Determine the (x, y) coordinate at the center of the cell enclosing the given text.  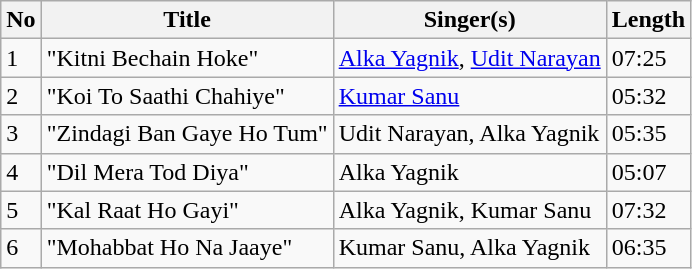
05:35 (648, 134)
07:32 (648, 210)
Kumar Sanu (470, 96)
Alka Yagnik (470, 172)
Singer(s) (470, 20)
Title (187, 20)
05:32 (648, 96)
2 (21, 96)
"Dil Mera Tod Diya" (187, 172)
05:07 (648, 172)
Kumar Sanu, Alka Yagnik (470, 248)
"Kitni Bechain Hoke" (187, 58)
No (21, 20)
Alka Yagnik, Udit Narayan (470, 58)
3 (21, 134)
5 (21, 210)
06:35 (648, 248)
"Koi To Saathi Chahiye" (187, 96)
1 (21, 58)
Udit Narayan, Alka Yagnik (470, 134)
4 (21, 172)
07:25 (648, 58)
Length (648, 20)
Alka Yagnik, Kumar Sanu (470, 210)
"Mohabbat Ho Na Jaaye" (187, 248)
6 (21, 248)
"Zindagi Ban Gaye Ho Tum" (187, 134)
"Kal Raat Ho Gayi" (187, 210)
